For the text-containing cell, return its midpoint in [x, y] coordinate format. 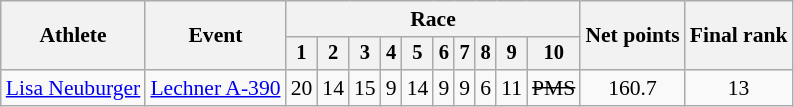
Lisa Neuburger [74, 88]
Event [215, 36]
Race [434, 19]
1 [302, 54]
Athlete [74, 36]
20 [302, 88]
2 [333, 54]
13 [739, 88]
11 [512, 88]
5 [418, 54]
PMS [554, 88]
8 [486, 54]
10 [554, 54]
Net points [632, 36]
3 [365, 54]
7 [464, 54]
Lechner A-390 [215, 88]
15 [365, 88]
4 [392, 54]
160.7 [632, 88]
Final rank [739, 36]
